For the text-containing cell, return its midpoint in [x, y] coordinate format. 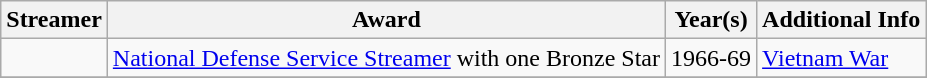
Vietnam War [842, 58]
Award [386, 20]
Streamer [54, 20]
Year(s) [712, 20]
Additional Info [842, 20]
1966-69 [712, 58]
National Defense Service Streamer with one Bronze Star [386, 58]
